Return the [X, Y] coordinate for the center point of the cell that contains the specified text.  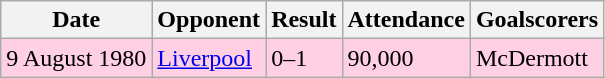
Attendance [406, 20]
Result [304, 20]
Goalscorers [536, 20]
Opponent [209, 20]
Liverpool [209, 58]
9 August 1980 [76, 58]
Date [76, 20]
0–1 [304, 58]
90,000 [406, 58]
McDermott [536, 58]
